Capture the cell that displays the provided text and extract its (X, Y) central coordinate. 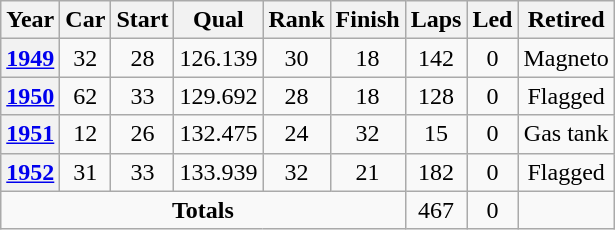
Car (86, 20)
182 (436, 172)
31 (86, 172)
Laps (436, 20)
Rank (296, 20)
Magneto (566, 58)
129.692 (218, 96)
12 (86, 134)
128 (436, 96)
Retired (566, 20)
24 (296, 134)
15 (436, 134)
Qual (218, 20)
Led (492, 20)
1949 (30, 58)
133.939 (218, 172)
62 (86, 96)
30 (296, 58)
Year (30, 20)
Finish (368, 20)
1952 (30, 172)
132.475 (218, 134)
1950 (30, 96)
Start (142, 20)
21 (368, 172)
Gas tank (566, 134)
1951 (30, 134)
126.139 (218, 58)
Totals (203, 210)
26 (142, 134)
142 (436, 58)
467 (436, 210)
